Determine the [x, y] coordinate at the center of the cell enclosing the given text.  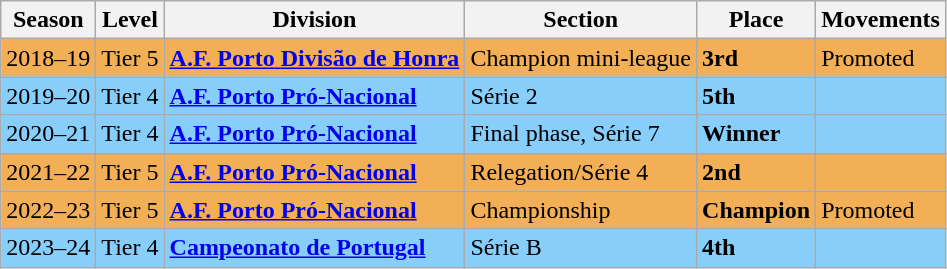
Relegation/Série 4 [581, 172]
2023–24 [48, 248]
2020–21 [48, 134]
Division [314, 20]
A.F. Porto Divisão de Honra [314, 58]
Level [130, 20]
Place [756, 20]
Campeonato de Portugal [314, 248]
Winner [756, 134]
2021–22 [48, 172]
Section [581, 20]
2019–20 [48, 96]
5th [756, 96]
Season [48, 20]
2022–23 [48, 210]
Série 2 [581, 96]
Championship [581, 210]
2nd [756, 172]
Final phase, Série 7 [581, 134]
3rd [756, 58]
Movements [881, 20]
Champion [756, 210]
Série B [581, 248]
4th [756, 248]
Champion mini-league [581, 58]
2018–19 [48, 58]
